Search for the cell housing the specified text and yield its [x, y] center coordinate. 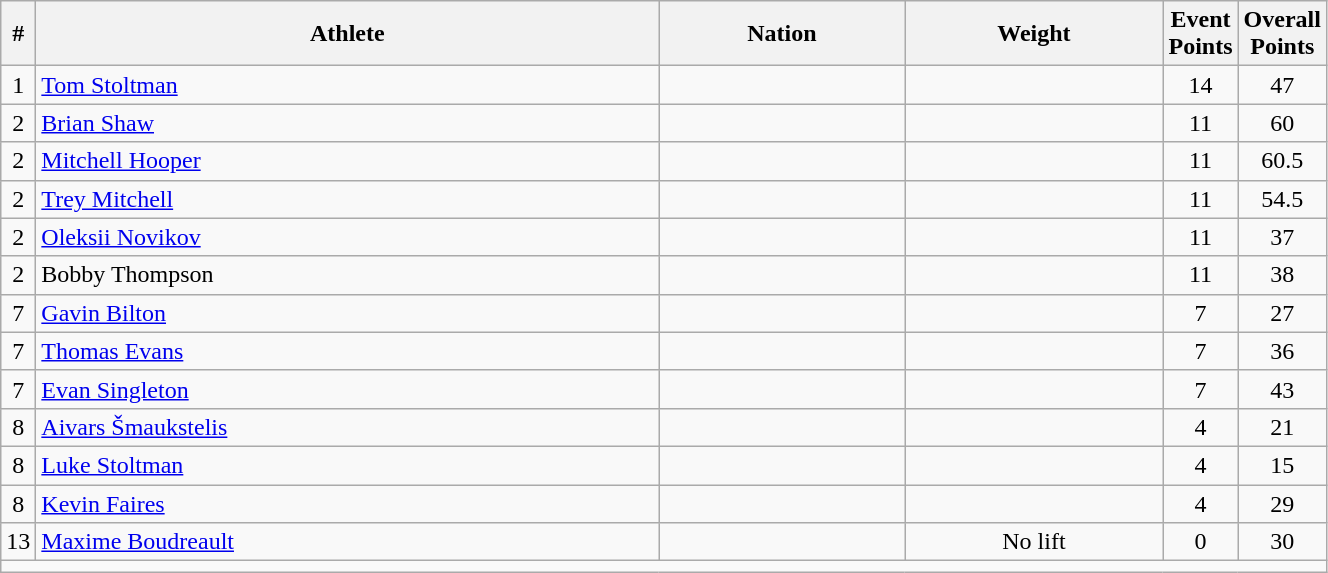
Nation [782, 34]
43 [1282, 389]
No lift [1034, 542]
13 [18, 542]
14 [1200, 85]
Bobby Thompson [348, 275]
30 [1282, 542]
Aivars Šmaukstelis [348, 427]
36 [1282, 351]
Thomas Evans [348, 351]
15 [1282, 465]
54.5 [1282, 199]
Athlete [348, 34]
38 [1282, 275]
21 [1282, 427]
1 [18, 85]
37 [1282, 237]
27 [1282, 313]
Oleksii Novikov [348, 237]
60 [1282, 123]
Gavin Bilton [348, 313]
60.5 [1282, 161]
Evan Singleton [348, 389]
Weight [1034, 34]
# [18, 34]
Mitchell Hooper [348, 161]
47 [1282, 85]
Brian Shaw [348, 123]
Event Points [1200, 34]
Kevin Faires [348, 503]
Luke Stoltman [348, 465]
29 [1282, 503]
Overall Points [1282, 34]
Tom Stoltman [348, 85]
0 [1200, 542]
Maxime Boudreault [348, 542]
Trey Mitchell [348, 199]
